Return [X, Y] of the center of cell containing provided text 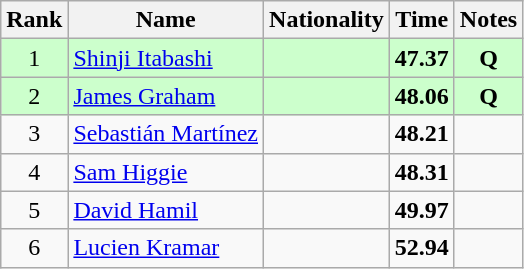
4 [34, 172]
James Graham [166, 96]
Sebastián Martínez [166, 134]
David Hamil [166, 210]
2 [34, 96]
5 [34, 210]
49.97 [422, 210]
47.37 [422, 58]
48.31 [422, 172]
6 [34, 248]
48.21 [422, 134]
1 [34, 58]
Name [166, 20]
Lucien Kramar [166, 248]
52.94 [422, 248]
Notes [488, 20]
Nationality [327, 20]
Time [422, 20]
Sam Higgie [166, 172]
Rank [34, 20]
3 [34, 134]
Shinji Itabashi [166, 58]
48.06 [422, 96]
